Pinpoint the cell where the given text exists, returning its [x, y] midpoint coordinate. 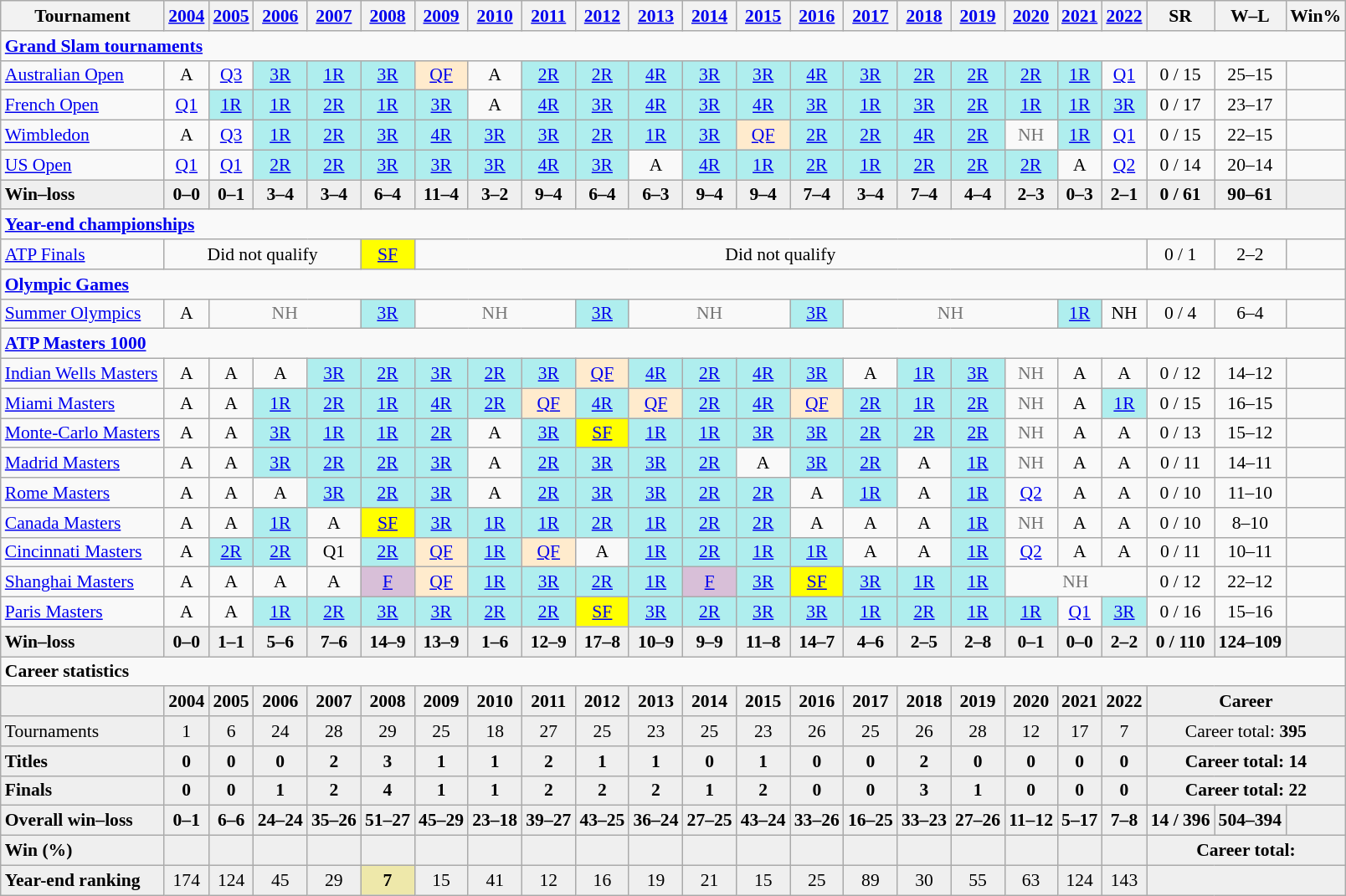
0 / 14 [1180, 165]
0 / 16 [1180, 612]
33–23 [924, 821]
ATP Masters 1000 [673, 344]
ATP Finals [82, 254]
43–25 [602, 821]
43–24 [763, 821]
Olympic Games [673, 284]
41 [495, 880]
Titles [82, 761]
89 [871, 880]
45–29 [441, 821]
Australian Open [82, 75]
8–10 [1251, 523]
Career total: 14 [1246, 761]
14–12 [1251, 374]
11–4 [441, 195]
11–8 [763, 642]
4–6 [871, 642]
W–L [1251, 16]
Year-end championships [673, 225]
5–6 [280, 642]
Win% [1316, 16]
5–17 [1080, 821]
33–26 [817, 821]
6 [231, 731]
30 [924, 880]
Cincinnati Masters [82, 552]
US Open [82, 165]
Wimbledon [82, 136]
2–1 [1123, 195]
Grand Slam tournaments [673, 46]
15–12 [1251, 433]
Career [1246, 702]
51–27 [388, 821]
39–27 [548, 821]
1–1 [231, 642]
0 / 13 [1180, 433]
90–61 [1251, 195]
0 / 110 [1180, 642]
Summer Olympics [82, 314]
Madrid Masters [82, 463]
7–6 [334, 642]
0–3 [1080, 195]
0 / 1 [1180, 254]
6–3 [655, 195]
23–18 [495, 821]
22–15 [1251, 136]
17–8 [602, 642]
36–24 [655, 821]
22–12 [1251, 582]
6–6 [231, 821]
Canada Masters [82, 523]
12–9 [548, 642]
14 / 396 [1180, 821]
124–109 [1251, 642]
24–24 [280, 821]
Rome Masters [82, 493]
2–8 [978, 642]
SR [1180, 16]
9–9 [710, 642]
Monte-Carlo Masters [82, 433]
504–394 [1251, 821]
2–5 [924, 642]
Miami Masters [82, 403]
18 [495, 731]
Career total: 395 [1246, 731]
27–26 [978, 821]
17 [1080, 731]
Indian Wells Masters [82, 374]
16–15 [1251, 403]
0 / 61 [1180, 195]
25–15 [1251, 75]
45 [280, 880]
Year-end ranking [82, 880]
4–4 [978, 195]
19 [655, 880]
55 [978, 880]
Shanghai Masters [82, 582]
35–26 [334, 821]
15–16 [1251, 612]
4 [388, 791]
14–9 [388, 642]
11–12 [1031, 821]
14–7 [817, 642]
Career statistics [673, 672]
143 [1123, 880]
27 [548, 731]
Overall win–loss [82, 821]
13–9 [441, 642]
2–3 [1031, 195]
0 / 17 [1180, 105]
16 [602, 880]
French Open [82, 105]
Career total: 22 [1246, 791]
16–25 [871, 821]
27–25 [710, 821]
174 [186, 880]
63 [1031, 880]
24 [280, 731]
Tournament [82, 16]
11–10 [1251, 493]
Finals [82, 791]
21 [710, 880]
14–11 [1251, 463]
Paris Masters [82, 612]
Tournaments [82, 731]
10–11 [1251, 552]
3–2 [495, 195]
Career total: [1246, 851]
20–14 [1251, 165]
1–6 [495, 642]
10–9 [655, 642]
0 / 4 [1180, 314]
7–8 [1123, 821]
23–17 [1251, 105]
Win (%) [82, 851]
